For the text-containing cell, return its midpoint in (X, Y) coordinate format. 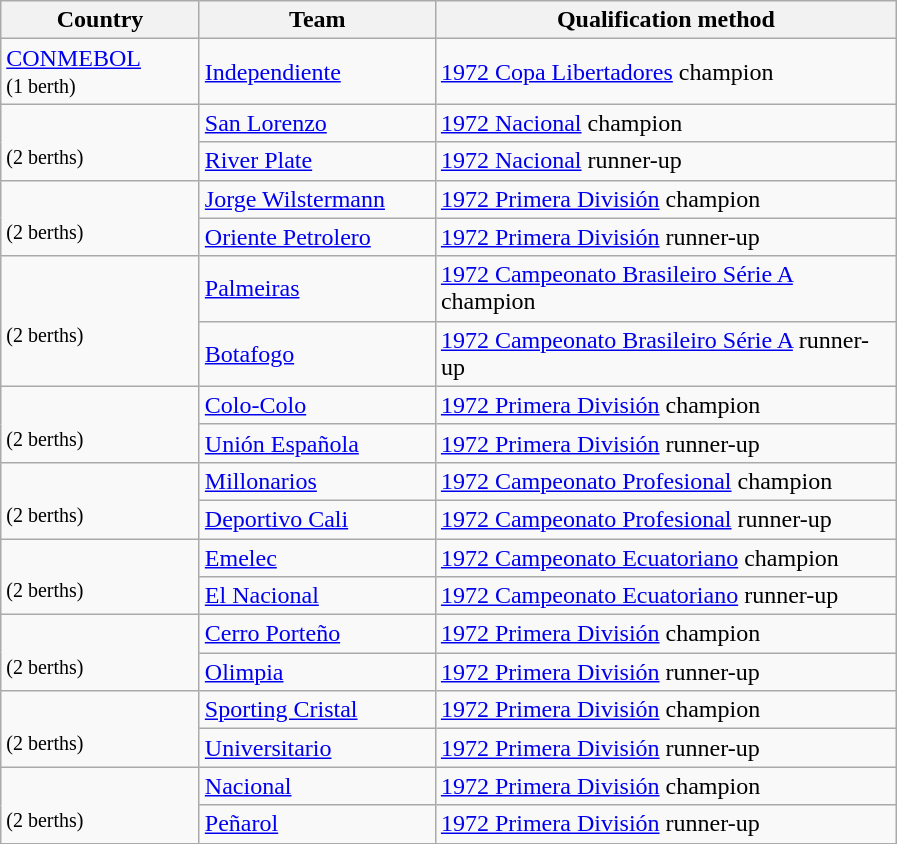
Nacional (317, 786)
CONMEBOL(1 berth) (100, 72)
Qualification method (666, 20)
Universitario (317, 748)
Deportivo Cali (317, 519)
El Nacional (317, 596)
Unión Española (317, 443)
Colo-Colo (317, 405)
San Lorenzo (317, 123)
1972 Campeonato Ecuatoriano runner-up (666, 596)
1972 Copa Libertadores champion (666, 72)
1972 Campeonato Ecuatoriano champion (666, 557)
Emelec (317, 557)
1972 Campeonato Profesional runner-up (666, 519)
Botafogo (317, 354)
Sporting Cristal (317, 710)
1972 Campeonato Profesional champion (666, 481)
Olimpia (317, 672)
Peñarol (317, 824)
1972 Campeonato Brasileiro Série A champion (666, 288)
1972 Campeonato Brasileiro Série A runner-up (666, 354)
Millonarios (317, 481)
Jorge Wilstermann (317, 199)
1972 Nacional champion (666, 123)
Country (100, 20)
Cerro Porteño (317, 634)
Independiente (317, 72)
Palmeiras (317, 288)
River Plate (317, 161)
Oriente Petrolero (317, 237)
Team (317, 20)
1972 Nacional runner-up (666, 161)
